Search for the cell housing the specified text and yield its (x, y) center coordinate. 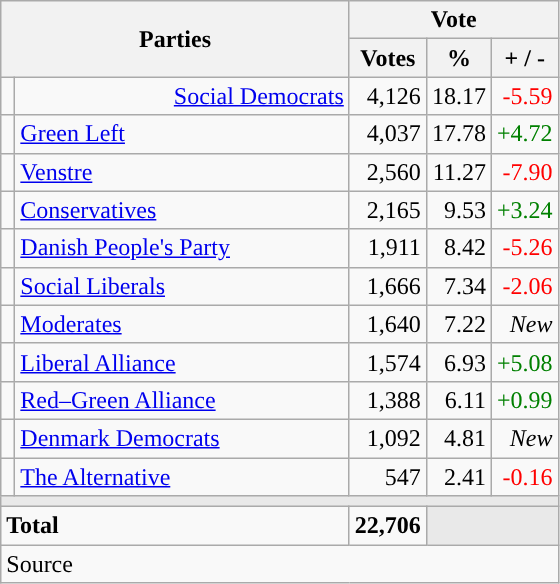
-5.26 (524, 248)
547 (388, 477)
Social Democrats (182, 96)
1,574 (388, 362)
Parties (176, 39)
Moderates (182, 324)
4,126 (388, 96)
22,706 (388, 526)
+ / - (524, 58)
+5.08 (524, 362)
+0.99 (524, 400)
1,640 (388, 324)
-5.59 (524, 96)
Danish People's Party (182, 248)
1,666 (388, 286)
2,165 (388, 210)
-0.16 (524, 477)
Venstre (182, 172)
Source (280, 564)
6.93 (458, 362)
1,092 (388, 438)
-2.06 (524, 286)
2,560 (388, 172)
8.42 (458, 248)
+3.24 (524, 210)
Social Liberals (182, 286)
% (458, 58)
2.41 (458, 477)
-7.90 (524, 172)
Green Left (182, 134)
Liberal Alliance (182, 362)
11.27 (458, 172)
The Alternative (182, 477)
7.22 (458, 324)
Denmark Democrats (182, 438)
17.78 (458, 134)
1,911 (388, 248)
Red–Green Alliance (182, 400)
Votes (388, 58)
Conservatives (182, 210)
6.11 (458, 400)
4.81 (458, 438)
Vote (454, 20)
7.34 (458, 286)
4,037 (388, 134)
+4.72 (524, 134)
1,388 (388, 400)
18.17 (458, 96)
Total (176, 526)
9.53 (458, 210)
